Detect which cell encompasses the target text, then output its (X, Y) center coordinate. 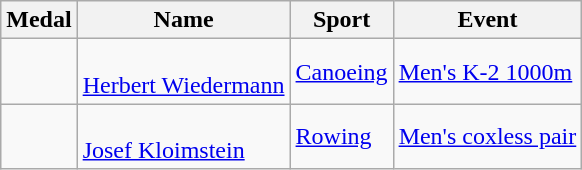
Rowing (342, 136)
Medal (39, 20)
Men's coxless pair (488, 136)
Name (184, 20)
Canoeing (342, 72)
Event (488, 20)
Sport (342, 20)
Men's K-2 1000m (488, 72)
Herbert Wiedermann (184, 72)
Josef Kloimstein (184, 136)
